Identify which cell holds the provided text, then report its (X, Y) central coordinate. 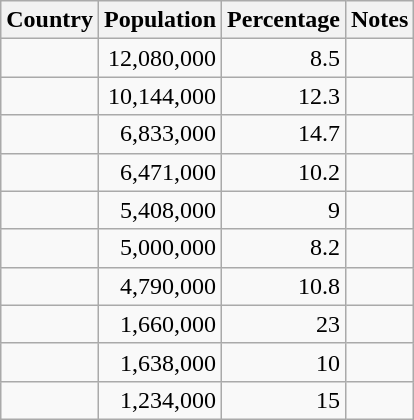
8.5 (284, 58)
6,471,000 (160, 172)
12,080,000 (160, 58)
15 (284, 400)
Population (160, 20)
14.7 (284, 134)
5,408,000 (160, 210)
1,660,000 (160, 324)
1,234,000 (160, 400)
12.3 (284, 96)
10,144,000 (160, 96)
Country (50, 20)
Notes (379, 20)
9 (284, 210)
6,833,000 (160, 134)
23 (284, 324)
10.8 (284, 286)
4,790,000 (160, 286)
Percentage (284, 20)
10.2 (284, 172)
8.2 (284, 248)
10 (284, 362)
1,638,000 (160, 362)
5,000,000 (160, 248)
